Find where the given text appears and provide that cell's center as (x, y) coordinate. 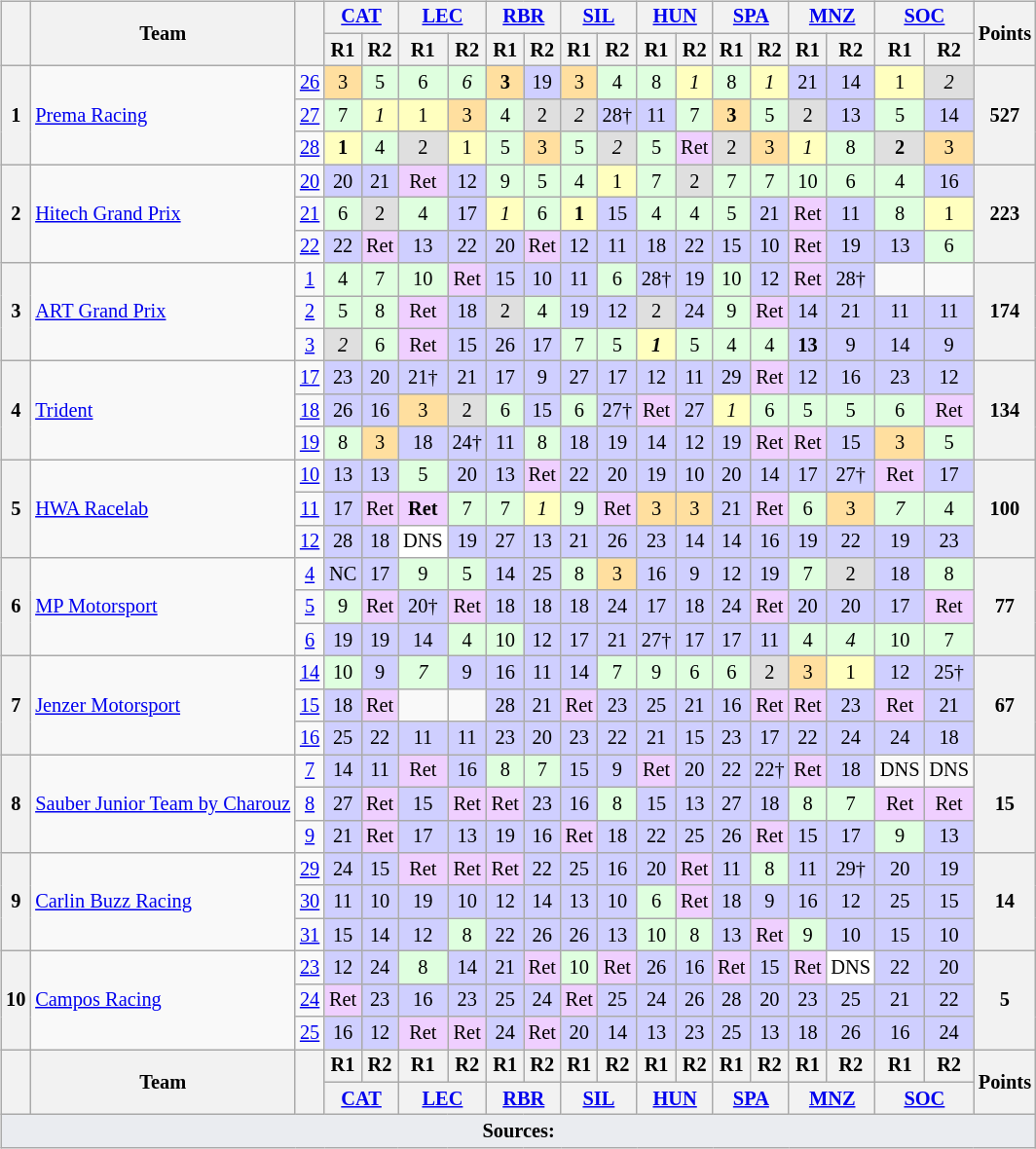
29† (850, 870)
25† (948, 673)
NC (343, 574)
Carlin Buzz Racing (163, 902)
77 (1005, 608)
Sauber Junior Team by Charouz (163, 804)
Campos Racing (163, 1001)
24† (467, 443)
22† (769, 771)
174 (1005, 312)
Hitech Grand Prix (163, 214)
223 (1005, 214)
HWA Racelab (163, 508)
67 (1005, 705)
134 (1005, 411)
Prema Racing (163, 115)
MP Motorsport (163, 608)
Trident (163, 411)
527 (1005, 115)
100 (1005, 508)
30 (310, 902)
Jenzer Motorsport (163, 705)
Sources: (518, 1131)
ART Grand Prix (163, 312)
21† (423, 378)
31 (310, 935)
20† (423, 607)
